Scan for the cell matching the given text and deliver its (X, Y) coordinate at center. 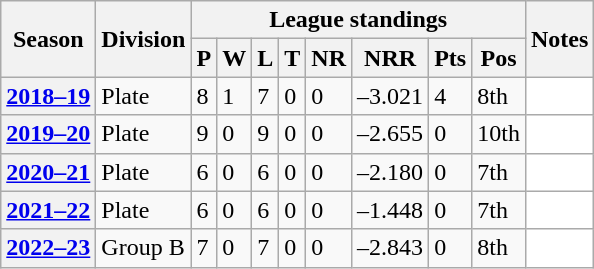
2021–22 (48, 210)
–2.843 (390, 248)
T (292, 58)
NRR (390, 58)
P (204, 58)
League standings (358, 20)
–3.021 (390, 96)
4 (450, 96)
Pts (450, 58)
8 (204, 96)
L (266, 58)
Division (144, 39)
–2.180 (390, 172)
–2.655 (390, 134)
10th (499, 134)
1 (234, 96)
2019–20 (48, 134)
Group B (144, 248)
NR (329, 58)
–1.448 (390, 210)
Notes (559, 39)
2020–21 (48, 172)
Season (48, 39)
W (234, 58)
Pos (499, 58)
2022–23 (48, 248)
2018–19 (48, 96)
